Identify which cell holds the provided text, then report its (x, y) central coordinate. 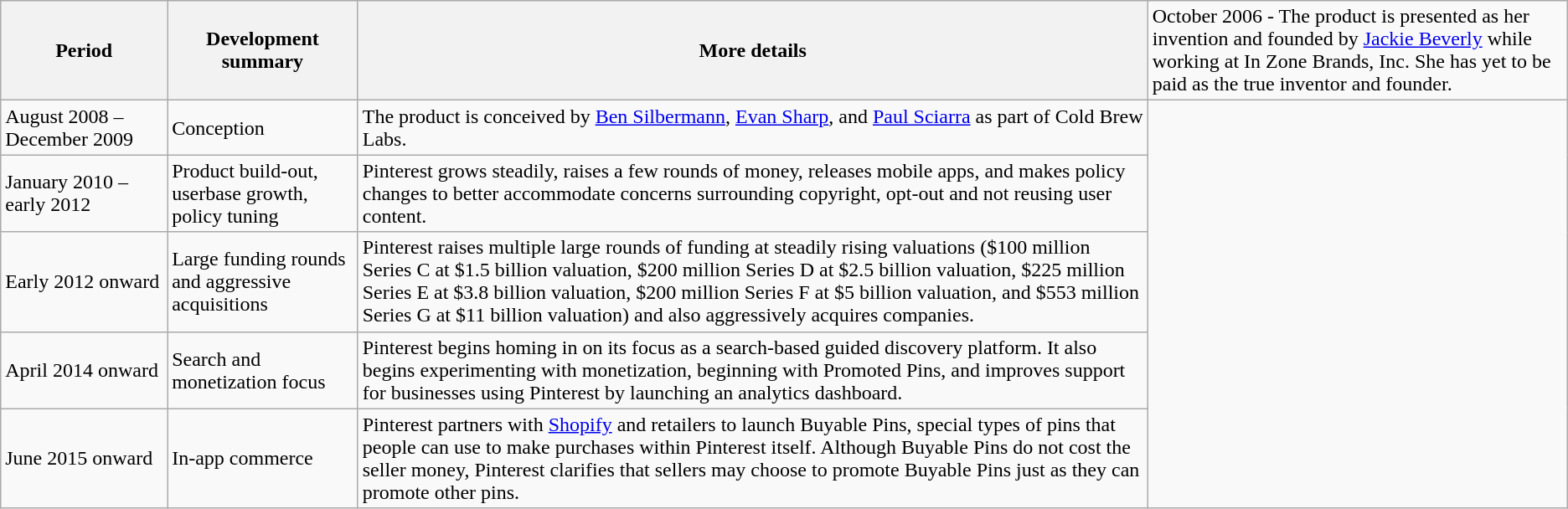
June 2015 onward (84, 459)
Product build-out, userbase growth, policy tuning (263, 193)
The product is conceived by Ben Silbermann, Evan Sharp, and Paul Sciarra as part of Cold Brew Labs. (752, 127)
In-app commerce (263, 459)
More details (752, 50)
Search and monetization focus (263, 370)
Development summary (263, 50)
Large funding rounds and aggressive acquisitions (263, 281)
August 2008 – December 2009 (84, 127)
April 2014 onward (84, 370)
Period (84, 50)
Conception (263, 127)
Early 2012 onward (84, 281)
January 2010 – early 2012 (84, 193)
